Scan for the cell matching the given text and deliver its (x, y) coordinate at center. 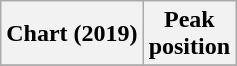
Peakposition (189, 34)
Chart (2019) (72, 34)
